From the cell containing the given text, extract its center point as (X, Y) coordinate. 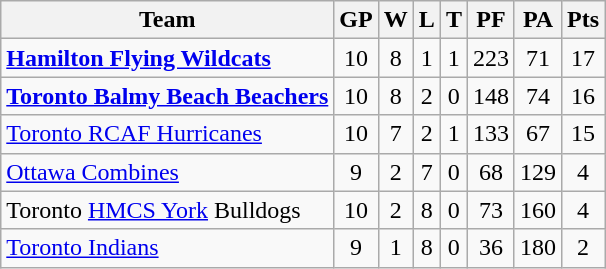
180 (538, 248)
67 (538, 134)
Ottawa Combines (168, 172)
L (426, 20)
Hamilton Flying Wildcats (168, 58)
160 (538, 210)
36 (490, 248)
PA (538, 20)
71 (538, 58)
Toronto HMCS York Bulldogs (168, 210)
Pts (584, 20)
74 (538, 96)
16 (584, 96)
15 (584, 134)
Toronto Indians (168, 248)
Team (168, 20)
68 (490, 172)
W (396, 20)
PF (490, 20)
133 (490, 134)
17 (584, 58)
T (454, 20)
Toronto RCAF Hurricanes (168, 134)
GP (356, 20)
148 (490, 96)
129 (538, 172)
73 (490, 210)
Toronto Balmy Beach Beachers (168, 96)
223 (490, 58)
